Provide the (x, y) coordinate of the cell's center where the given text is located.  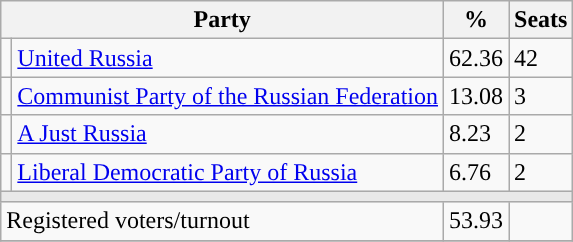
3 (541, 96)
Communist Party of the Russian Federation (228, 96)
62.36 (476, 58)
Liberal Democratic Party of Russia (228, 172)
8.23 (476, 134)
13.08 (476, 96)
Party (222, 20)
42 (541, 58)
% (476, 20)
6.76 (476, 172)
Seats (541, 20)
A Just Russia (228, 134)
53.93 (476, 221)
United Russia (228, 58)
Registered voters/turnout (222, 221)
